From the cell containing the given text, extract its center point as [X, Y] coordinate. 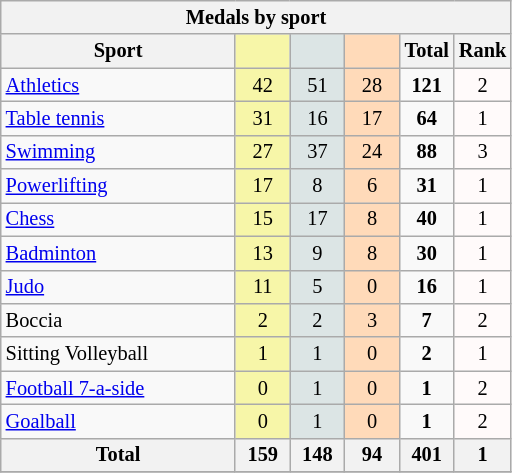
Powerlifting [118, 186]
37 [318, 152]
30 [426, 253]
Judo [118, 287]
28 [372, 85]
9 [318, 253]
121 [426, 85]
Rank [482, 51]
Goalball [118, 421]
401 [426, 455]
11 [262, 287]
Chess [118, 219]
27 [262, 152]
Swimming [118, 152]
40 [426, 219]
Table tennis [118, 118]
Athletics [118, 85]
Football 7-a-side [118, 388]
13 [262, 253]
88 [426, 152]
24 [372, 152]
6 [372, 186]
42 [262, 85]
Boccia [118, 320]
94 [372, 455]
148 [318, 455]
Badminton [118, 253]
Sport [118, 51]
51 [318, 85]
7 [426, 320]
Sitting Volleyball [118, 354]
64 [426, 118]
5 [318, 287]
Medals by sport [256, 17]
159 [262, 455]
15 [262, 219]
